Search for the cell housing the specified text and yield its [x, y] center coordinate. 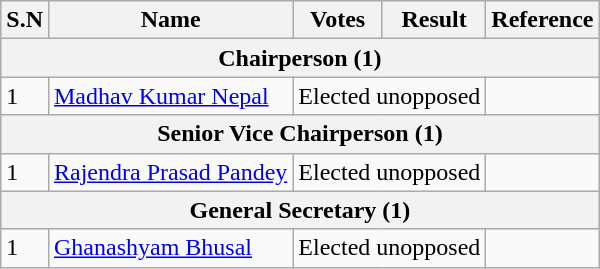
Rajendra Prasad Pandey [170, 172]
Reference [542, 20]
General Secretary (1) [300, 210]
Ghanashyam Bhusal [170, 248]
Senior Vice Chairperson (1) [300, 134]
Result [434, 20]
Madhav Kumar Nepal [170, 96]
Name [170, 20]
Votes [338, 20]
Chairperson (1) [300, 58]
S.N [25, 20]
